Determine the [x, y] coordinate at the center of the cell enclosing the given text.  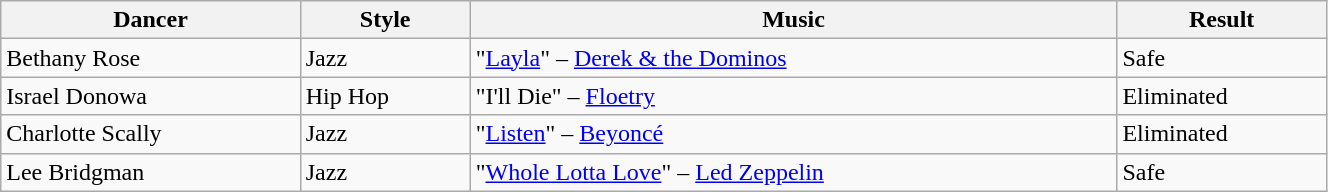
Israel Donowa [150, 96]
Charlotte Scally [150, 134]
"I'll Die" – Floetry [794, 96]
Dancer [150, 20]
Lee Bridgman [150, 172]
Music [794, 20]
Bethany Rose [150, 58]
"Listen" – Beyoncé [794, 134]
Result [1222, 20]
Style [385, 20]
Hip Hop [385, 96]
"Whole Lotta Love" – Led Zeppelin [794, 172]
"Layla" – Derek & the Dominos [794, 58]
